For the text-containing cell, return its midpoint in [X, Y] coordinate format. 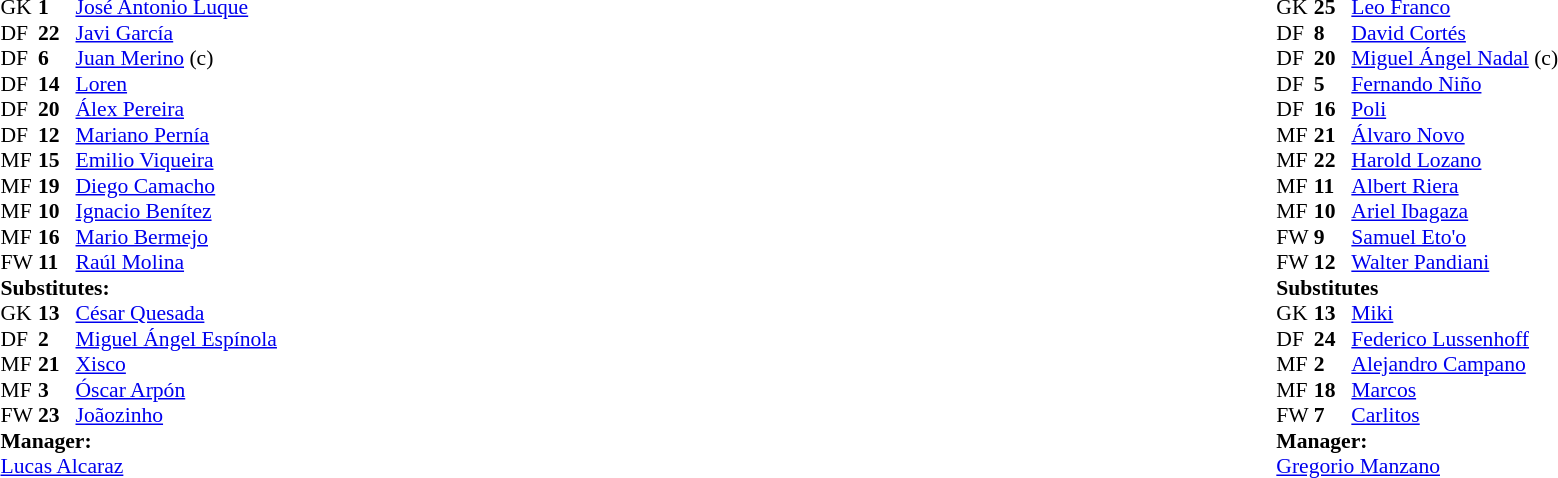
Walter Pandiani [1454, 263]
3 [57, 390]
Ignacio Benítez [176, 211]
Diego Camacho [176, 186]
Alejandro Campano [1454, 365]
6 [57, 59]
Mariano Pernía [176, 135]
Albert Riera [1454, 186]
Óscar Arpón [176, 390]
18 [1333, 390]
Álvaro Novo [1454, 135]
Xisco [176, 365]
David Cortés [1454, 33]
19 [57, 186]
5 [1333, 84]
15 [57, 161]
23 [57, 415]
Miguel Ángel Espínola [176, 339]
Ariel Ibagaza [1454, 211]
Samuel Eto'o [1454, 237]
Harold Lozano [1454, 161]
Carlitos [1454, 415]
Fernando Niño [1454, 84]
Álex Pereira [176, 109]
Miki [1454, 313]
Juan Merino (c) [176, 59]
Mario Bermejo [176, 237]
Substitutes: [138, 288]
Loren [176, 84]
14 [57, 84]
Raúl Molina [176, 263]
Emilio Viqueira [176, 161]
Miguel Ángel Nadal (c) [1454, 59]
9 [1333, 237]
24 [1333, 339]
Substitutes [1417, 288]
Federico Lussenhoff [1454, 339]
Javi García [176, 33]
César Quesada [176, 313]
7 [1333, 415]
8 [1333, 33]
Marcos [1454, 390]
Poli [1454, 109]
Joãozinho [176, 415]
